Detect which cell encompasses the target text, then output its [X, Y] center coordinate. 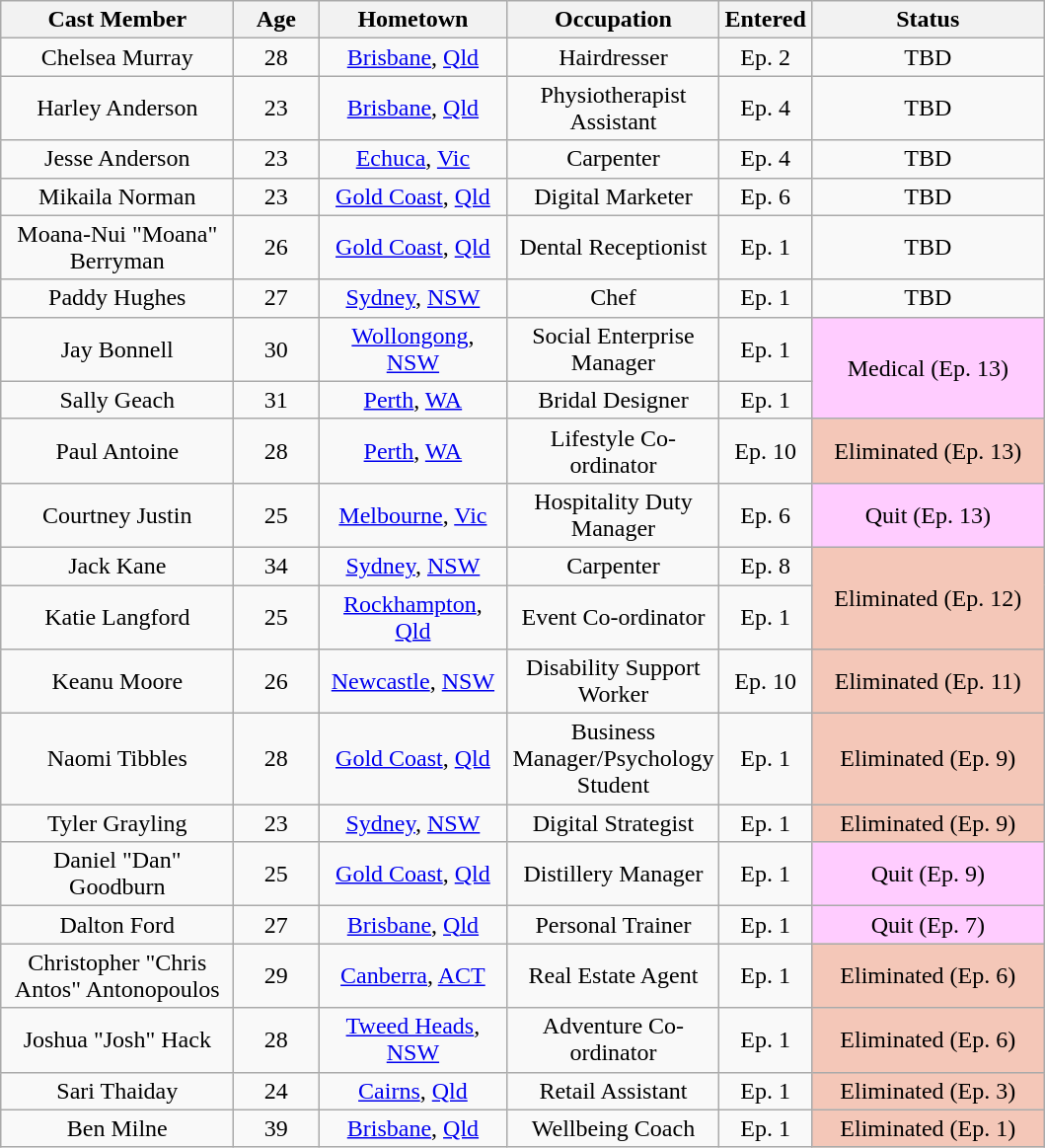
Eliminated (Ep. 11) [928, 681]
31 [276, 400]
Quit (Ep. 9) [928, 875]
Courtney Justin [117, 515]
Bridal Designer [614, 400]
Daniel "Dan" Goodburn [117, 875]
Wollongong, NSW [412, 349]
Hairdresser [614, 57]
Dental Receptionist [614, 247]
Retail Assistant [614, 1091]
Echuca, Vic [412, 159]
Chelsea Murray [117, 57]
Ep. 2 [766, 57]
Katie Langford [117, 616]
Ben Milne [117, 1128]
Cairns, Qld [412, 1091]
Entered [766, 20]
Canberra, ACT [412, 975]
Tweed Heads, NSW [412, 1040]
Naomi Tibbles [117, 759]
Harley Anderson [117, 109]
Real Estate Agent [614, 975]
Status [928, 20]
Moana-Nui "Moana" Berryman [117, 247]
Cast Member [117, 20]
Disability Support Worker [614, 681]
Rockhampton, Qld [412, 616]
Eliminated (Ep. 1) [928, 1128]
Newcastle, NSW [412, 681]
Tyler Grayling [117, 823]
Quit (Ep. 13) [928, 515]
Eliminated (Ep. 12) [928, 598]
Paddy Hughes [117, 298]
Lifestyle Co-ordinator [614, 450]
Adventure Co-ordinator [614, 1040]
Keanu Moore [117, 681]
Sari Thaiday [117, 1091]
Quit (Ep. 7) [928, 925]
30 [276, 349]
Distillery Manager [614, 875]
Hometown [412, 20]
Eliminated (Ep. 3) [928, 1091]
Wellbeing Coach [614, 1128]
Dalton Ford [117, 925]
Business Manager/Psychology Student [614, 759]
Eliminated (Ep. 13) [928, 450]
Jesse Anderson [117, 159]
Event Co-ordinator [614, 616]
Sally Geach [117, 400]
Hospitality Duty Manager [614, 515]
Ep. 8 [766, 566]
Social Enterprise Manager [614, 349]
Age [276, 20]
Physiotherapist Assistant [614, 109]
Personal Trainer [614, 925]
Christopher "Chris Antos" Antonopoulos [117, 975]
Chef [614, 298]
Joshua "Josh" Hack [117, 1040]
Occupation [614, 20]
Medical (Ep. 13) [928, 367]
Jack Kane [117, 566]
Digital Strategist [614, 823]
Melbourne, Vic [412, 515]
24 [276, 1091]
29 [276, 975]
Jay Bonnell [117, 349]
Paul Antoine [117, 450]
34 [276, 566]
39 [276, 1128]
Mikaila Norman [117, 196]
Digital Marketer [614, 196]
